Return (x, y) of the center of cell containing provided text 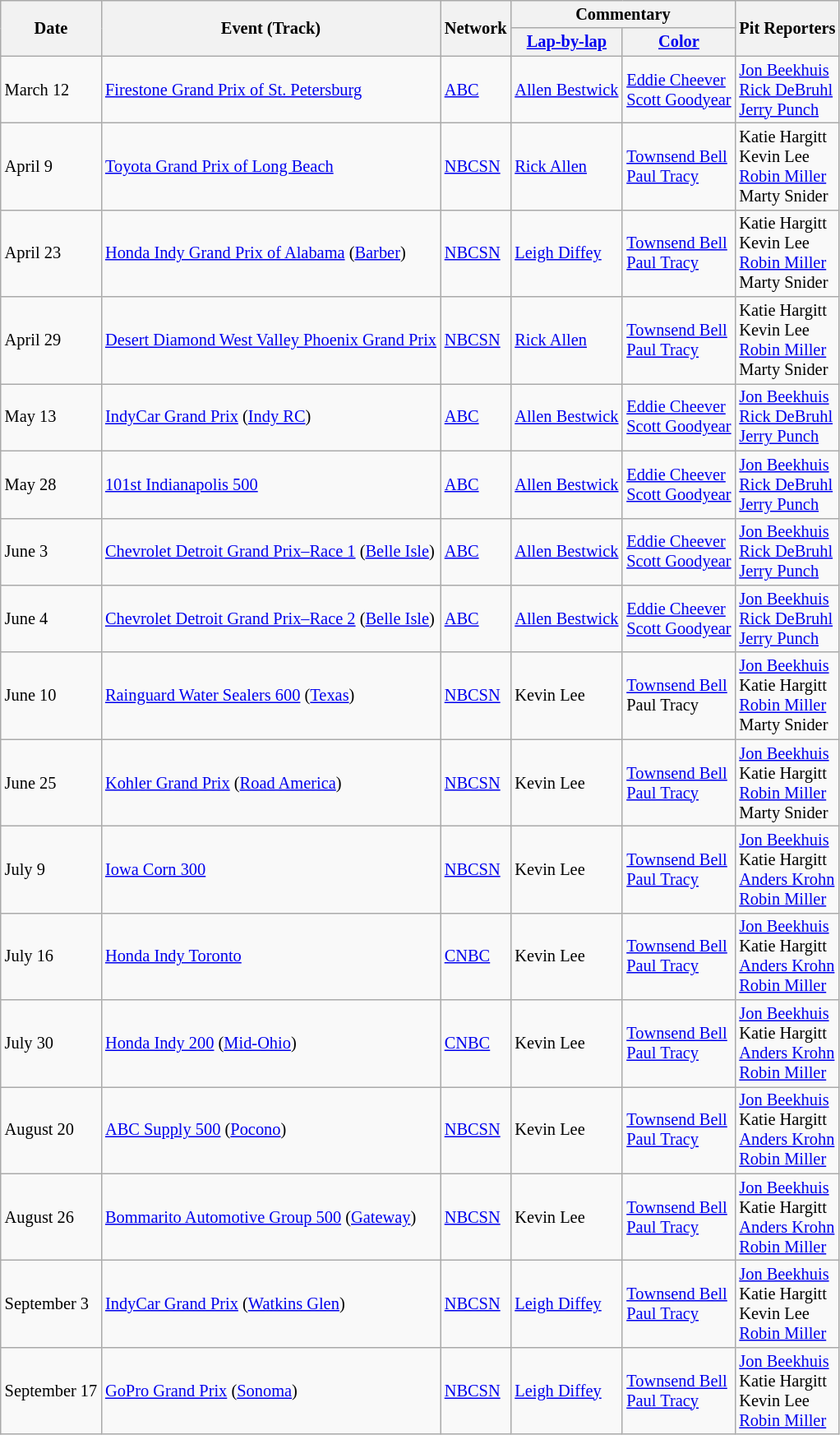
IndyCar Grand Prix (Indy RC) (271, 417)
August 20 (51, 1130)
Honda Indy 200 (Mid-Ohio) (271, 1044)
July 16 (51, 956)
July 9 (51, 869)
Kohler Grand Prix (Road America) (271, 783)
August 26 (51, 1217)
June 3 (51, 552)
June 25 (51, 783)
Pit Reporters (787, 28)
April 23 (51, 253)
July 30 (51, 1044)
Iowa Corn 300 (271, 869)
Event (Track) (271, 28)
Desert Diamond West Valley Phoenix Grand Prix (271, 340)
ABC Supply 500 (Pocono) (271, 1130)
September 3 (51, 1303)
Lap-by-lap (566, 42)
March 12 (51, 90)
June 4 (51, 618)
Firestone Grand Prix of St. Petersburg (271, 90)
Chevrolet Detroit Grand Prix–Race 1 (Belle Isle) (271, 552)
May 28 (51, 484)
Color (679, 42)
June 10 (51, 696)
IndyCar Grand Prix (Watkins Glen) (271, 1303)
GoPro Grand Prix (Sonoma) (271, 1391)
Date (51, 28)
September 17 (51, 1391)
Bommarito Automotive Group 500 (Gateway) (271, 1217)
April 29 (51, 340)
Chevrolet Detroit Grand Prix–Race 2 (Belle Isle) (271, 618)
Honda Indy Toronto (271, 956)
April 9 (51, 166)
Commentary (623, 14)
Rainguard Water Sealers 600 (Texas) (271, 696)
Toyota Grand Prix of Long Beach (271, 166)
Honda Indy Grand Prix of Alabama (Barber) (271, 253)
May 13 (51, 417)
101st Indianapolis 500 (271, 484)
Network (476, 28)
